Locate the cell with the specified text and output its (X, Y) center coordinate. 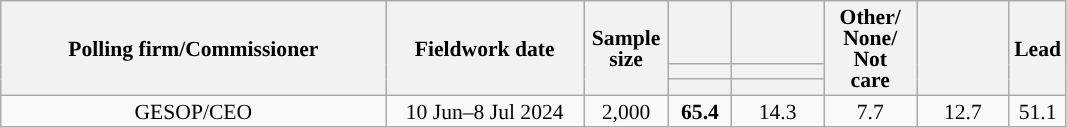
Lead (1038, 48)
14.3 (778, 110)
Polling firm/Commissioner (194, 48)
65.4 (700, 110)
Other/None/Notcare (870, 48)
10 Jun–8 Jul 2024 (485, 110)
GESOP/CEO (194, 110)
2,000 (626, 110)
Sample size (626, 48)
Fieldwork date (485, 48)
7.7 (870, 110)
51.1 (1038, 110)
12.7 (962, 110)
